Provide the [X, Y] coordinate of the cell's center where the given text is located.  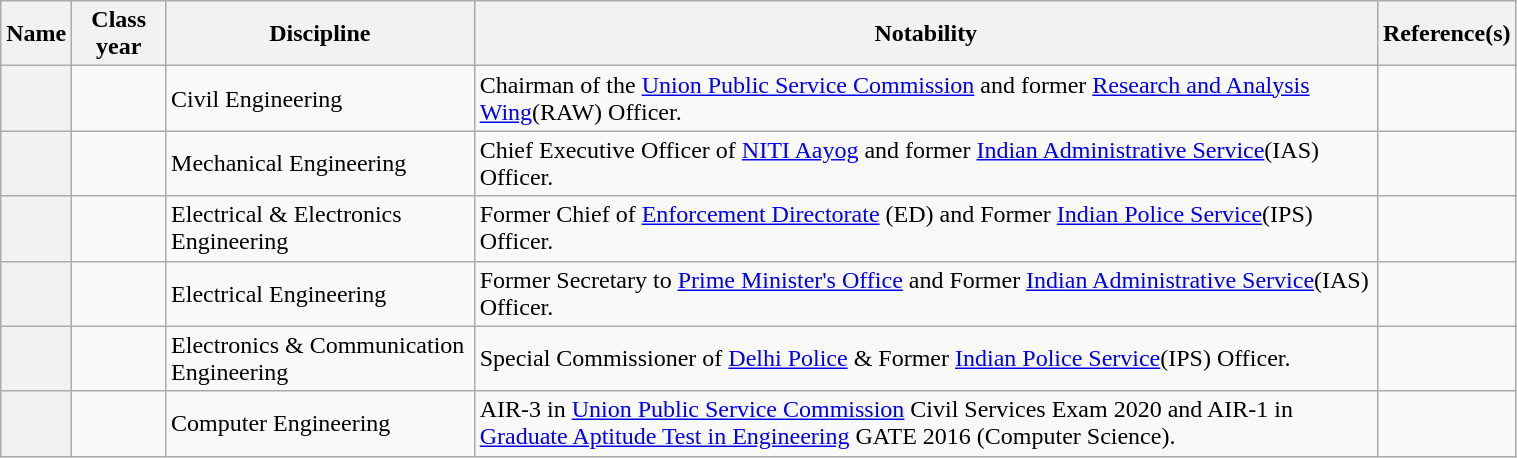
Civil Engineering [320, 98]
Class year [119, 34]
Reference(s) [1446, 34]
Discipline [320, 34]
Name [36, 34]
Electronics & Communication Engineering [320, 358]
Computer Engineering [320, 424]
Mechanical Engineering [320, 164]
Former Secretary to Prime Minister's Office and Former Indian Administrative Service(IAS) Officer. [926, 294]
Special Commissioner of Delhi Police & Former Indian Police Service(IPS) Officer. [926, 358]
Former Chief of Enforcement Directorate (ED) and Former Indian Police Service(IPS) Officer. [926, 228]
Chairman of the Union Public Service Commission and former Research and Analysis Wing(RAW) Officer. [926, 98]
Electrical Engineering [320, 294]
AIR-3 in Union Public Service Commission Civil Services Exam 2020 and AIR-1 in Graduate Aptitude Test in Engineering GATE 2016 (Computer Science). [926, 424]
Notability [926, 34]
Electrical & Electronics Engineering [320, 228]
Chief Executive Officer of NITI Aayog and former Indian Administrative Service(IAS) Officer. [926, 164]
